Extract the (x, y) coordinate from the center of the cell holding the provided text.  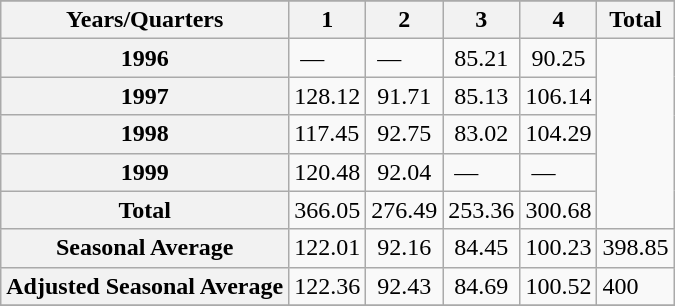
1997 (145, 96)
92.43 (404, 286)
106.14 (558, 96)
3 (482, 20)
100.52 (558, 286)
84.45 (482, 248)
2 (404, 20)
1 (328, 20)
366.05 (328, 210)
276.49 (404, 210)
Adjusted Seasonal Average (145, 286)
91.71 (404, 96)
122.01 (328, 248)
1998 (145, 134)
104.29 (558, 134)
1999 (145, 172)
92.04 (404, 172)
120.48 (328, 172)
398.85 (636, 248)
85.13 (482, 96)
4 (558, 20)
100.23 (558, 248)
83.02 (482, 134)
90.25 (558, 58)
300.68 (558, 210)
92.16 (404, 248)
84.69 (482, 286)
92.75 (404, 134)
Years/Quarters (145, 20)
1996 (145, 58)
Seasonal Average (145, 248)
400 (636, 286)
253.36 (482, 210)
122.36 (328, 286)
128.12 (328, 96)
117.45 (328, 134)
85.21 (482, 58)
